Scan for the cell matching the given text and deliver its (x, y) coordinate at center. 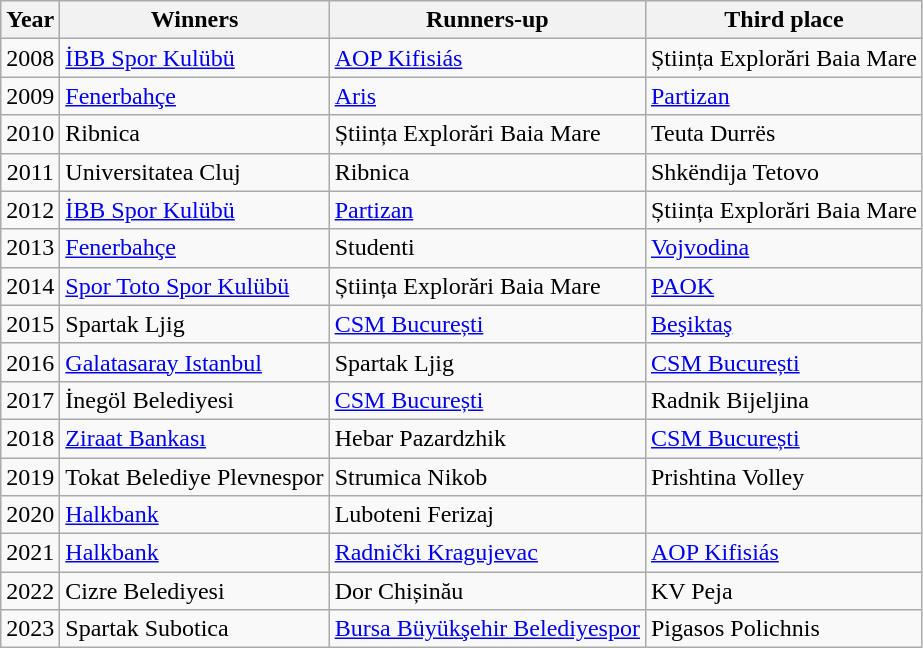
Ziraat Bankası (194, 438)
Aris (487, 96)
2017 (30, 400)
İnegöl Belediyesi (194, 400)
2018 (30, 438)
Shkëndija Tetovo (784, 172)
Tokat Belediye Plevnespor (194, 477)
Universitatea Cluj (194, 172)
Beşiktaş (784, 324)
2009 (30, 96)
2014 (30, 286)
Dor Chișinău (487, 591)
Galatasaray Istanbul (194, 362)
2011 (30, 172)
Teuta Durrës (784, 134)
2013 (30, 248)
Spartak Subotica (194, 629)
Prishtina Volley (784, 477)
2016 (30, 362)
Vojvodina (784, 248)
Radnik Bijeljina (784, 400)
2010 (30, 134)
Runners-up (487, 20)
Third place (784, 20)
2023 (30, 629)
2020 (30, 515)
Hebar Pazardzhik (487, 438)
Studenti (487, 248)
Bursa Büyükşehir Belediyespor (487, 629)
Luboteni Ferizaj (487, 515)
Radnički Kragujevac (487, 553)
Winners (194, 20)
Spor Toto Spor Kulübü (194, 286)
PAOK (784, 286)
2012 (30, 210)
2015 (30, 324)
Strumica Nikob (487, 477)
Cizre Belediyesi (194, 591)
2019 (30, 477)
KV Peja (784, 591)
2022 (30, 591)
2021 (30, 553)
2008 (30, 58)
Year (30, 20)
Pigasos Polichnis (784, 629)
